Extract the [X, Y] coordinate from the center of the cell holding the provided text.  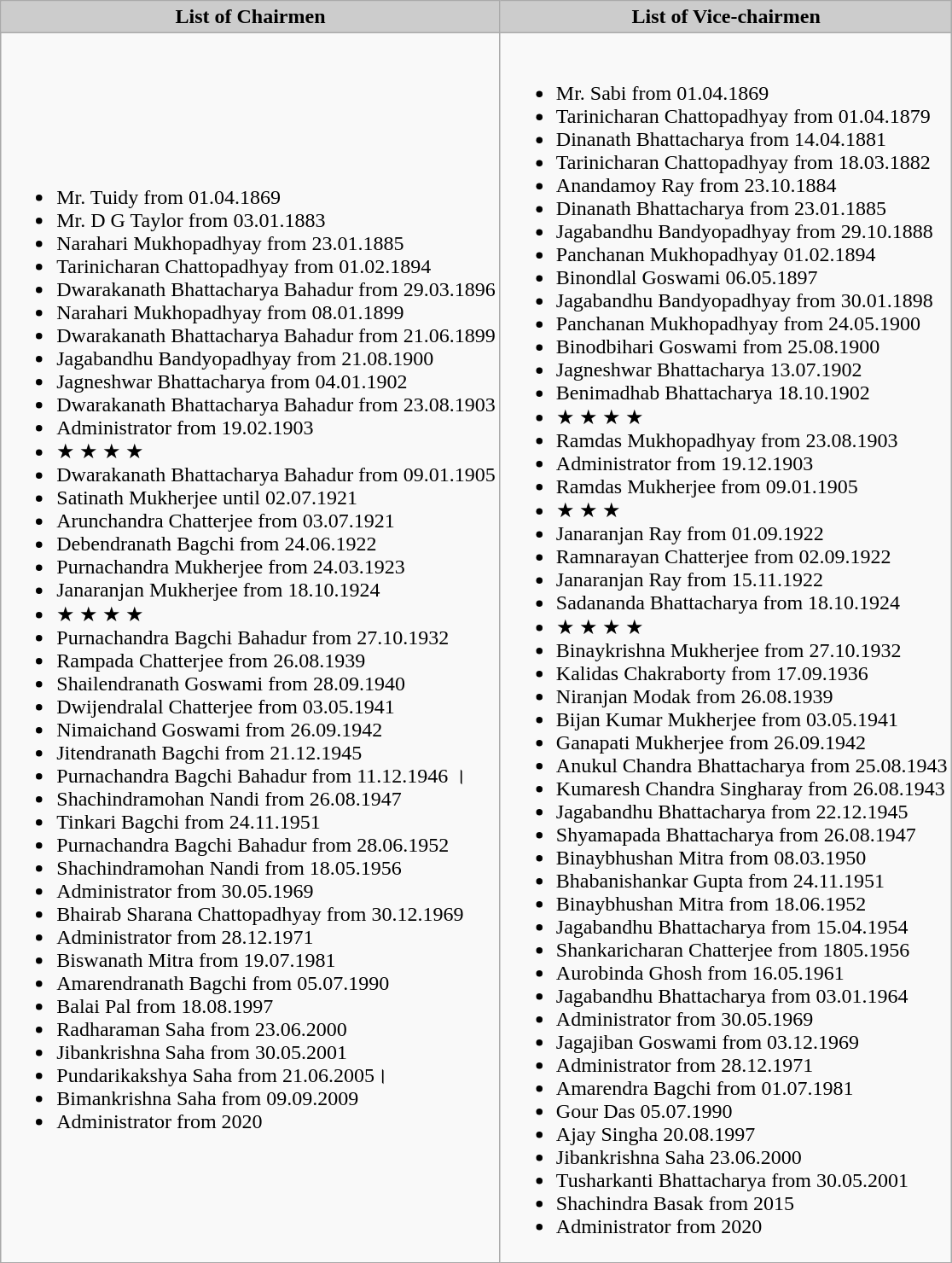
List of Vice-chairmen [726, 17]
List of Chairmen [251, 17]
